Output the (x, y) coordinate of the center of the cell containing the given text.  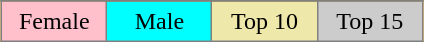
Female (54, 21)
Top 15 (370, 21)
Male (160, 21)
Top 10 (264, 21)
